Determine the [X, Y] coordinate at the center of the cell enclosing the given text.  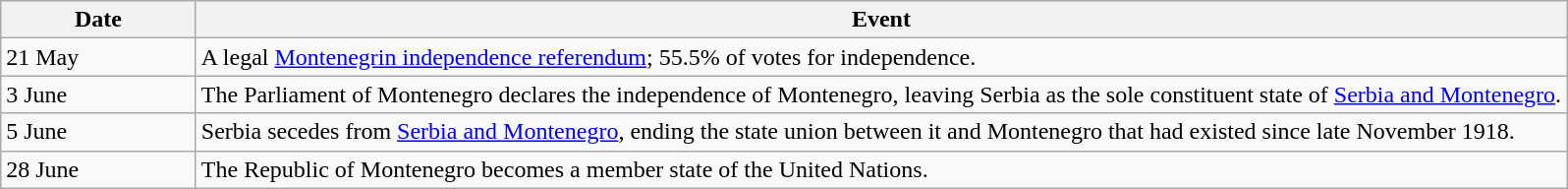
28 June [98, 169]
3 June [98, 94]
Date [98, 20]
The Parliament of Montenegro declares the independence of Montenegro, leaving Serbia as the sole constituent state of Serbia and Montenegro. [880, 94]
21 May [98, 57]
A legal Montenegrin independence referendum; 55.5% of votes for independence. [880, 57]
The Republic of Montenegro becomes a member state of the United Nations. [880, 169]
5 June [98, 132]
Event [880, 20]
Serbia secedes from Serbia and Montenegro, ending the state union between it and Montenegro that had existed since late November 1918. [880, 132]
